Output the [x, y] coordinate of the center of the cell containing the given text.  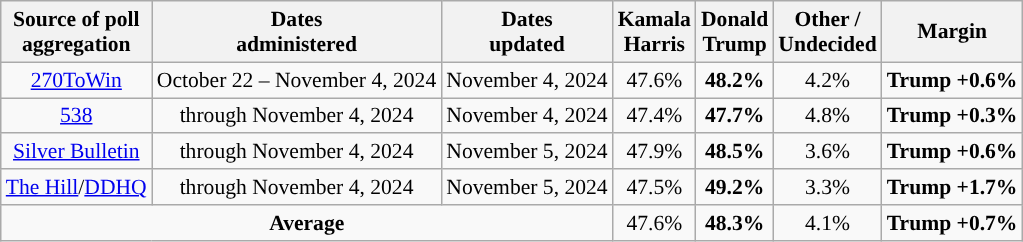
3.6% [827, 152]
Silver Bulletin [76, 152]
Datesupdated [526, 32]
47.7% [734, 116]
4.8% [827, 116]
Datesadministered [297, 32]
Trump +0.7% [952, 223]
Other /Undecided [827, 32]
Trump +0.3% [952, 116]
48.3% [734, 223]
48.2% [734, 80]
Source of pollaggregation [76, 32]
47.4% [654, 116]
4.2% [827, 80]
538 [76, 116]
48.5% [734, 152]
DonaldTrump [734, 32]
Trump +1.7% [952, 187]
Margin [952, 32]
47.9% [654, 152]
KamalaHarris [654, 32]
270ToWin [76, 80]
The Hill/DDHQ [76, 187]
Average [307, 223]
October 22 – November 4, 2024 [297, 80]
49.2% [734, 187]
4.1% [827, 223]
47.5% [654, 187]
3.3% [827, 187]
